Output the (x, y) coordinate of the center of the cell containing the given text.  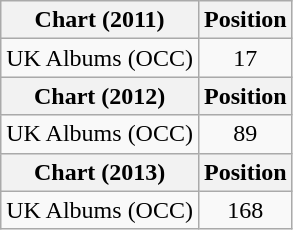
17 (245, 58)
Chart (2011) (100, 20)
Chart (2012) (100, 96)
Chart (2013) (100, 172)
168 (245, 210)
89 (245, 134)
